Find where the given text appears and provide that cell's center as [x, y] coordinate. 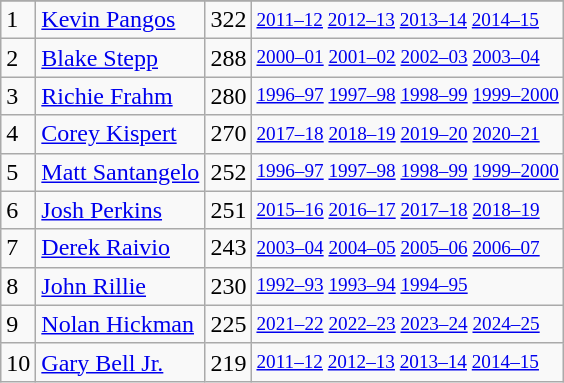
Kevin Pangos [120, 20]
5 [18, 172]
4 [18, 134]
Blake Stepp [120, 58]
2017–18 2018–19 2019–20 2020–21 [408, 134]
251 [228, 210]
230 [228, 286]
2003–04 2004–05 2005–06 2006–07 [408, 248]
Derek Raivio [120, 248]
2015–16 2016–17 2017–18 2018–19 [408, 210]
1 [18, 20]
6 [18, 210]
219 [228, 362]
9 [18, 324]
Matt Santangelo [120, 172]
252 [228, 172]
Josh Perkins [120, 210]
322 [228, 20]
1992–93 1993–94 1994–95 [408, 286]
243 [228, 248]
288 [228, 58]
2000–01 2001–02 2002–03 2003–04 [408, 58]
Corey Kispert [120, 134]
3 [18, 96]
John Rillie [120, 286]
8 [18, 286]
2 [18, 58]
Gary Bell Jr. [120, 362]
2021–22 2022–23 2023–24 2024–25 [408, 324]
7 [18, 248]
225 [228, 324]
Richie Frahm [120, 96]
270 [228, 134]
10 [18, 362]
280 [228, 96]
Nolan Hickman [120, 324]
